Find where the given text appears and provide that cell's center as (X, Y) coordinate. 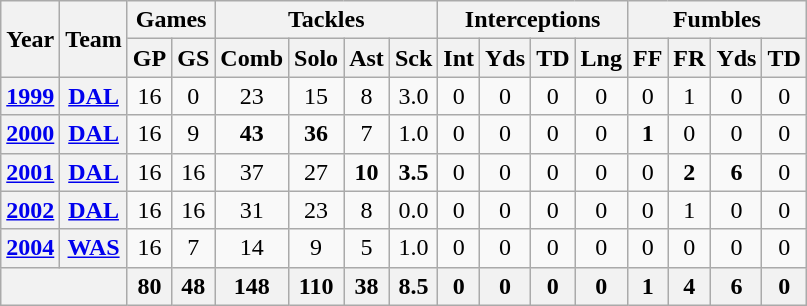
Year (30, 39)
Team (94, 39)
2002 (30, 210)
Fumbles (716, 20)
Int (459, 58)
80 (149, 286)
10 (367, 172)
2 (690, 172)
GP (149, 58)
14 (252, 248)
8.5 (413, 286)
3.0 (413, 96)
Comb (252, 58)
0.0 (413, 210)
43 (252, 134)
48 (194, 286)
3.5 (413, 172)
Interceptions (533, 20)
FF (647, 58)
Ast (367, 58)
2001 (30, 172)
Solo (316, 58)
2004 (30, 248)
GS (194, 58)
27 (316, 172)
4 (690, 286)
31 (252, 210)
WAS (94, 248)
Sck (413, 58)
Games (170, 20)
36 (316, 134)
Lng (601, 58)
FR (690, 58)
37 (252, 172)
110 (316, 286)
Tackles (326, 20)
1999 (30, 96)
2000 (30, 134)
5 (367, 248)
38 (367, 286)
148 (252, 286)
15 (316, 96)
